Capture the cell that displays the provided text and extract its (X, Y) central coordinate. 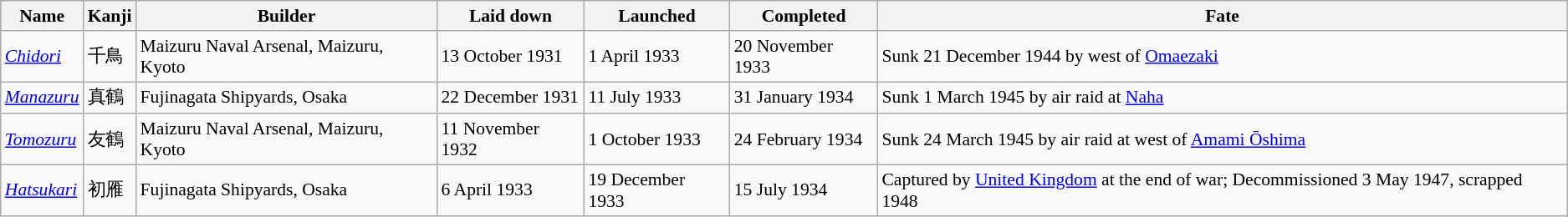
Builder (287, 16)
Manazuru (42, 98)
Sunk 21 December 1944 by west of Omaezaki (1222, 57)
31 January 1934 (804, 98)
Laid down (510, 16)
Captured by United Kingdom at the end of war; Decommissioned 3 May 1947, scrapped 1948 (1222, 190)
11 July 1933 (656, 98)
Sunk 24 March 1945 by air raid at west of Amami Ōshima (1222, 140)
Kanji (110, 16)
Launched (656, 16)
Name (42, 16)
1 April 1933 (656, 57)
20 November 1933 (804, 57)
Sunk 1 March 1945 by air raid at Naha (1222, 98)
15 July 1934 (804, 190)
6 April 1933 (510, 190)
Completed (804, 16)
真鶴 (110, 98)
13 October 1931 (510, 57)
22 December 1931 (510, 98)
1 October 1933 (656, 140)
19 December 1933 (656, 190)
友鶴 (110, 140)
Hatsukari (42, 190)
千鳥 (110, 57)
Fate (1222, 16)
24 February 1934 (804, 140)
Tomozuru (42, 140)
Chidori (42, 57)
初雁 (110, 190)
11 November 1932 (510, 140)
